Return [x, y] of the center of cell containing provided text 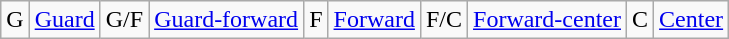
Forward [374, 20]
G/F [124, 20]
Forward-center [548, 20]
F/C [444, 20]
Guard [64, 20]
G [15, 20]
Guard-forward [226, 20]
Center [692, 20]
C [640, 20]
F [316, 20]
